For the text-containing cell, return its midpoint in [x, y] coordinate format. 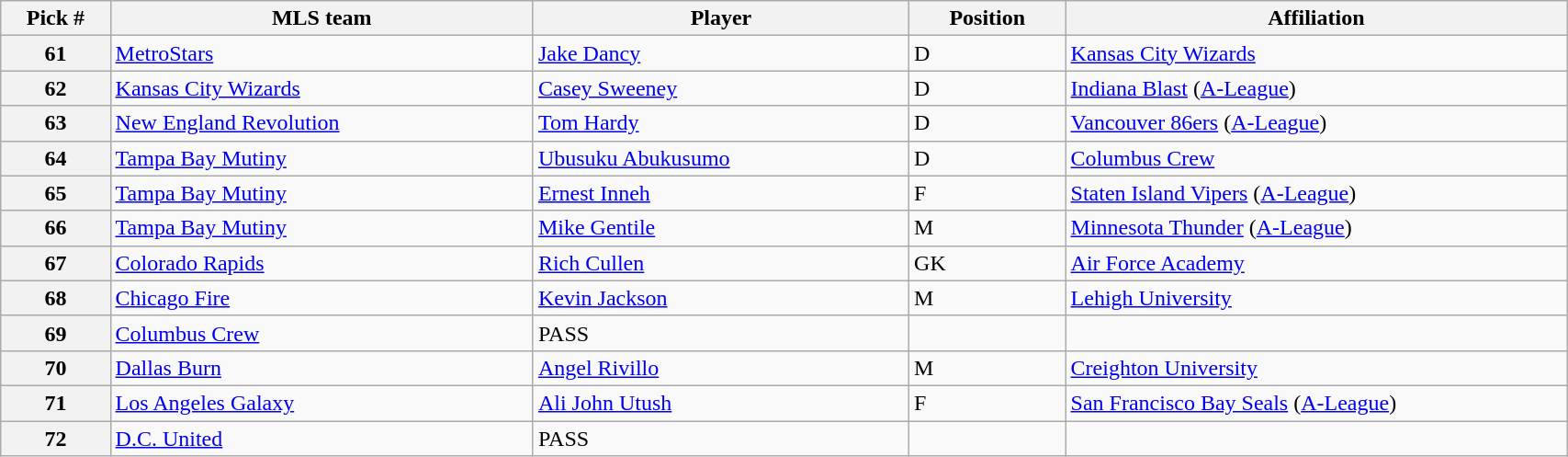
Casey Sweeney [720, 88]
Colorado Rapids [321, 263]
Jake Dancy [720, 53]
Indiana Blast (A-League) [1316, 88]
GK [987, 263]
Lehigh University [1316, 298]
Chicago Fire [321, 298]
Air Force Academy [1316, 263]
Tom Hardy [720, 123]
Ernest Inneh [720, 193]
66 [55, 228]
68 [55, 298]
Kevin Jackson [720, 298]
67 [55, 263]
San Francisco Bay Seals (A-League) [1316, 403]
65 [55, 193]
Ubusuku Abukusumo [720, 158]
Position [987, 18]
Staten Island Vipers (A-League) [1316, 193]
D.C. United [321, 439]
70 [55, 368]
MetroStars [321, 53]
Mike Gentile [720, 228]
Ali John Utush [720, 403]
64 [55, 158]
62 [55, 88]
Player [720, 18]
Affiliation [1316, 18]
72 [55, 439]
Dallas Burn [321, 368]
Los Angeles Galaxy [321, 403]
New England Revolution [321, 123]
71 [55, 403]
Angel Rivillo [720, 368]
MLS team [321, 18]
Vancouver 86ers (A-League) [1316, 123]
Rich Cullen [720, 263]
Creighton University [1316, 368]
Pick # [55, 18]
69 [55, 333]
Minnesota Thunder (A-League) [1316, 228]
61 [55, 53]
63 [55, 123]
